Search for the cell housing the specified text and yield its [X, Y] center coordinate. 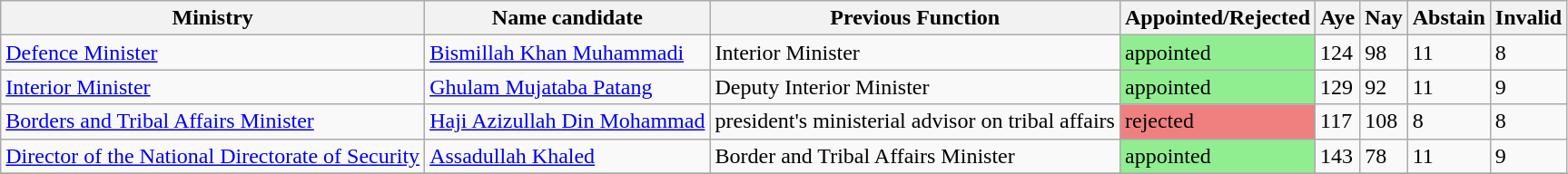
129 [1338, 87]
78 [1384, 156]
rejected [1217, 121]
Deputy Interior Minister [915, 87]
98 [1384, 53]
Borders and Tribal Affairs Minister [212, 121]
117 [1338, 121]
Assadullah Khaled [567, 156]
Haji Azizullah Din Mohammad [567, 121]
president's ministerial advisor on tribal affairs [915, 121]
Border and Tribal Affairs Minister [915, 156]
Appointed/Rejected [1217, 18]
124 [1338, 53]
Bismillah Khan Muhammadi [567, 53]
Aye [1338, 18]
Invalid [1528, 18]
143 [1338, 156]
108 [1384, 121]
Nay [1384, 18]
Defence Minister [212, 53]
Ministry [212, 18]
Previous Function [915, 18]
92 [1384, 87]
Director of the National Directorate of Security [212, 156]
Ghulam Mujataba Patang [567, 87]
Name candidate [567, 18]
Abstain [1449, 18]
